From the cell containing the given text, extract its center point as [X, Y] coordinate. 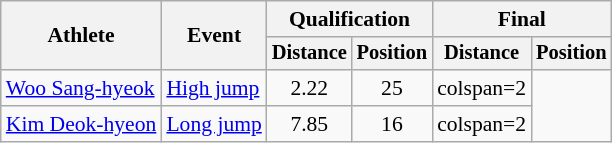
Long jump [214, 124]
Athlete [82, 36]
Event [214, 36]
7.85 [310, 124]
Final [522, 19]
16 [392, 124]
25 [392, 88]
High jump [214, 88]
Woo Sang-hyeok [82, 88]
Qualification [350, 19]
Kim Deok-hyeon [82, 124]
2.22 [310, 88]
